Capture the cell that displays the provided text and extract its [x, y] central coordinate. 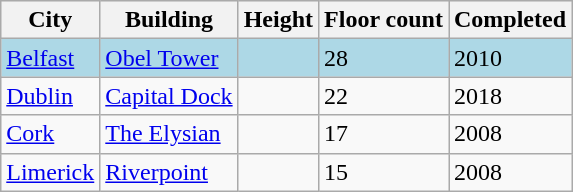
15 [384, 172]
Building [169, 20]
Cork [50, 134]
2010 [510, 58]
Riverpoint [169, 172]
Obel Tower [169, 58]
2018 [510, 96]
Height [278, 20]
22 [384, 96]
Floor count [384, 20]
City [50, 20]
The Elysian [169, 134]
Capital Dock [169, 96]
28 [384, 58]
Dublin [50, 96]
Completed [510, 20]
Limerick [50, 172]
Belfast [50, 58]
17 [384, 134]
